Search for the cell housing the specified text and yield its (x, y) center coordinate. 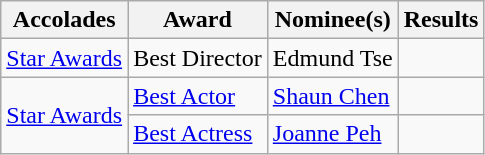
Best Actress (198, 134)
Nominee(s) (332, 20)
Joanne Peh (332, 134)
Accolades (64, 20)
Award (198, 20)
Best Actor (198, 96)
Results (441, 20)
Best Director (198, 58)
Edmund Tse (332, 58)
Shaun Chen (332, 96)
